Scan for the cell matching the given text and deliver its [x, y] coordinate at center. 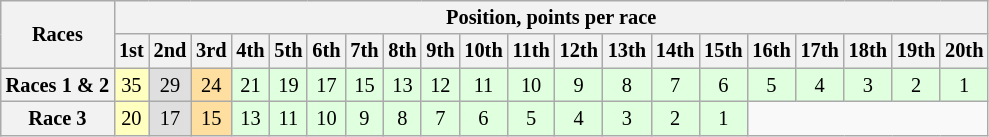
8th [402, 51]
3rd [211, 51]
19 [288, 85]
Races [58, 34]
11th [532, 51]
1st [132, 51]
9th [440, 51]
Races 1 & 2 [58, 85]
10th [483, 51]
19th [916, 51]
17th [820, 51]
12th [579, 51]
20 [132, 118]
21 [250, 85]
13th [627, 51]
35 [132, 85]
Position, points per race [551, 17]
20th [964, 51]
12 [440, 85]
16th [771, 51]
29 [170, 85]
5th [288, 51]
7th [364, 51]
24 [211, 85]
14th [675, 51]
4th [250, 51]
Race 3 [58, 118]
6th [326, 51]
18th [868, 51]
2nd [170, 51]
15th [723, 51]
